Pinpoint the cell where the given text exists, returning its [x, y] midpoint coordinate. 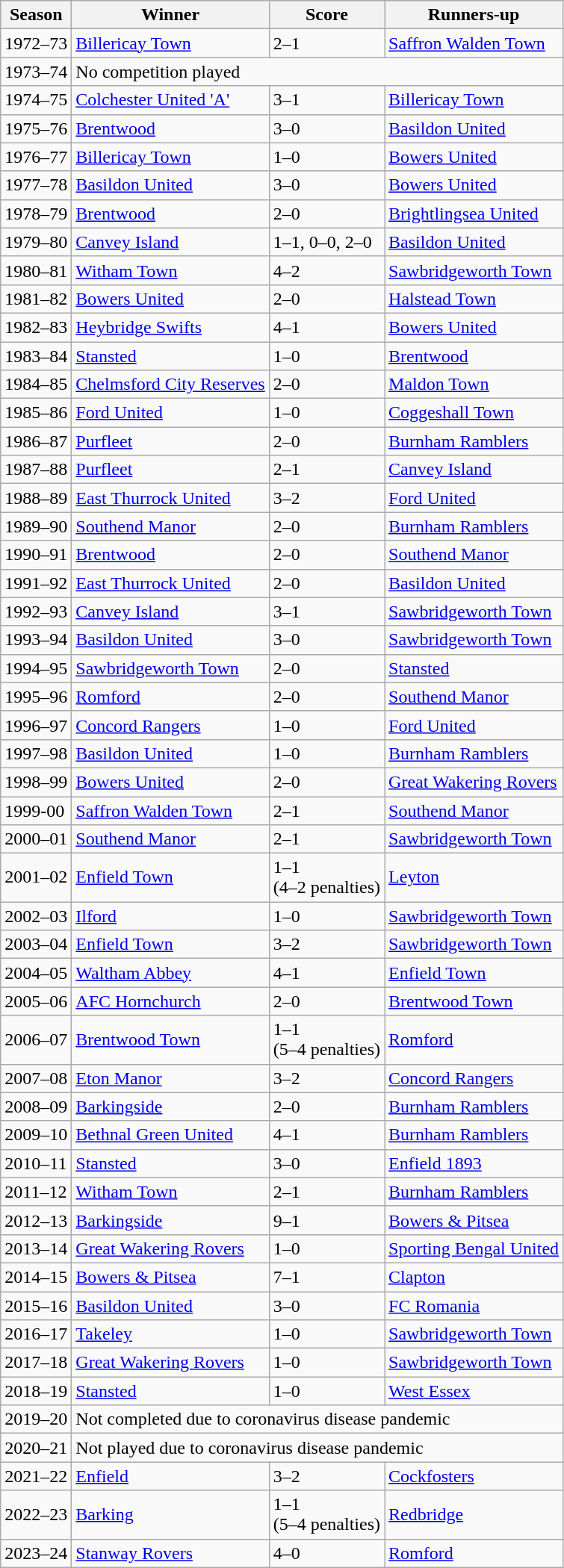
1989–90 [36, 526]
1–1, 0–0, 2–0 [326, 242]
1977–78 [36, 185]
2012–13 [36, 1220]
1–1(4–2 penalties) [326, 878]
1999-00 [36, 810]
Halstead Town [474, 299]
1987–88 [36, 470]
1981–82 [36, 299]
2003–04 [36, 945]
2006–07 [36, 1039]
Winner [170, 15]
Enfield 1893 [474, 1163]
Score [326, 15]
Stanway Rovers [170, 1553]
Brightlingsea United [474, 214]
Enfield [170, 1476]
2005–06 [36, 1001]
2009–10 [36, 1135]
FC Romania [474, 1306]
AFC Hornchurch [170, 1001]
2021–22 [36, 1476]
Heybridge Swifts [170, 327]
2016–17 [36, 1334]
1973–74 [36, 72]
2018–19 [36, 1391]
9–1 [326, 1220]
2007–08 [36, 1078]
Eton Manor [170, 1078]
1991–92 [36, 583]
2001–02 [36, 878]
Leyton [474, 878]
West Essex [474, 1391]
1990–91 [36, 555]
Chelmsford City Reserves [170, 385]
1979–80 [36, 242]
2014–15 [36, 1277]
Runners-up [474, 15]
2022–23 [36, 1514]
1994–95 [36, 668]
Waltham Abbey [170, 973]
1974–75 [36, 100]
Clapton [474, 1277]
2019–20 [36, 1419]
Not played due to coronavirus disease pandemic [317, 1448]
2008–09 [36, 1107]
4–2 [326, 270]
Cockfosters [474, 1476]
Bethnal Green United [170, 1135]
7–1 [326, 1277]
1997–98 [36, 753]
2010–11 [36, 1163]
1986–87 [36, 441]
2004–05 [36, 973]
1982–83 [36, 327]
2015–16 [36, 1306]
Not completed due to coronavirus disease pandemic [317, 1419]
2013–14 [36, 1248]
1978–79 [36, 214]
Barking [170, 1514]
2020–21 [36, 1448]
Sporting Bengal United [474, 1248]
No competition played [317, 72]
2023–24 [36, 1553]
Ilford [170, 916]
1995–96 [36, 697]
Coggeshall Town [474, 413]
1985–86 [36, 413]
1984–85 [36, 385]
4–0 [326, 1553]
Maldon Town [474, 385]
1980–81 [36, 270]
Takeley [170, 1334]
1998–99 [36, 782]
1988–89 [36, 498]
1976–77 [36, 157]
1993–94 [36, 640]
Colchester United 'A' [170, 100]
1996–97 [36, 725]
Redbridge [474, 1514]
1983–84 [36, 356]
2011–12 [36, 1192]
1992–93 [36, 612]
Season [36, 15]
2017–18 [36, 1363]
2000–01 [36, 839]
2002–03 [36, 916]
1975–76 [36, 128]
1972–73 [36, 43]
